Provide the [X, Y] coordinate of the cell's center where the given text is located.  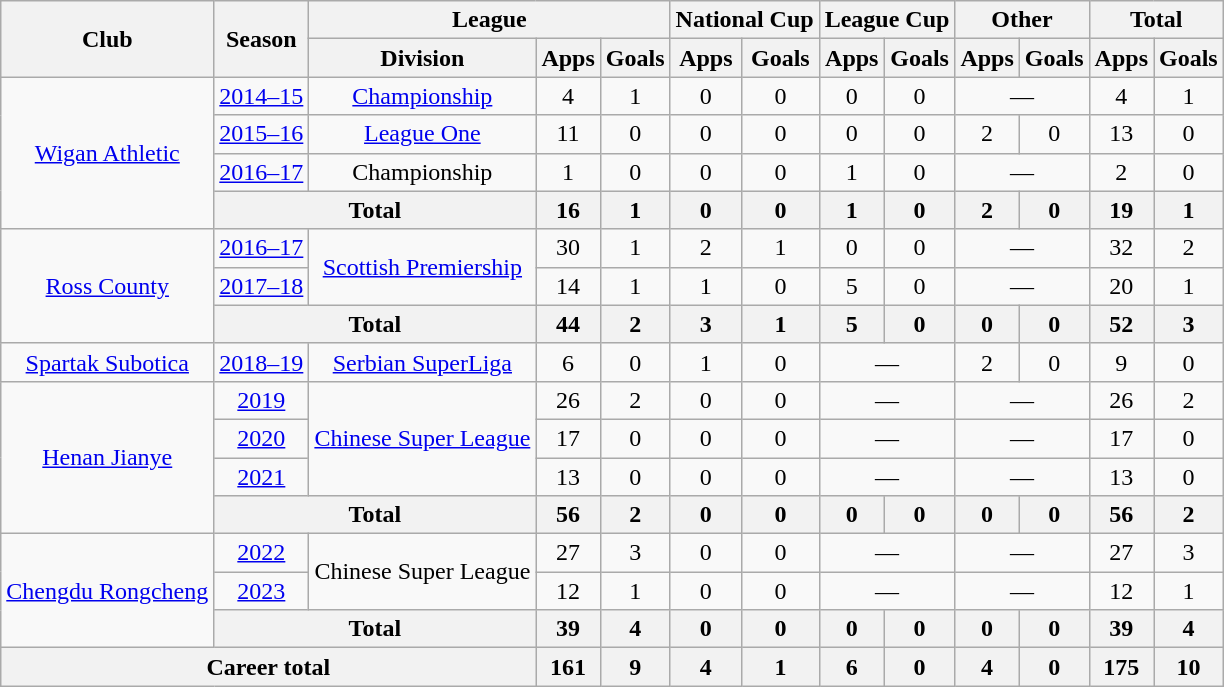
14 [568, 286]
2017–18 [262, 286]
Chengdu Rongcheng [108, 591]
Ross County [108, 286]
League [490, 20]
Wigan Athletic [108, 153]
2020 [262, 438]
16 [568, 210]
Season [262, 39]
44 [568, 324]
2023 [262, 591]
Other [1022, 20]
Career total [268, 667]
League One [422, 134]
2014–15 [262, 96]
2018–19 [262, 362]
32 [1121, 248]
League Cup [887, 20]
10 [1189, 667]
Spartak Subotica [108, 362]
2021 [262, 477]
Serbian SuperLiga [422, 362]
30 [568, 248]
175 [1121, 667]
Division [422, 58]
19 [1121, 210]
Scottish Premiership [422, 267]
52 [1121, 324]
161 [568, 667]
2015–16 [262, 134]
20 [1121, 286]
Henan Jianye [108, 457]
2022 [262, 553]
National Cup [744, 20]
11 [568, 134]
2019 [262, 400]
Club [108, 39]
